Detect which cell encompasses the target text, then output its (X, Y) center coordinate. 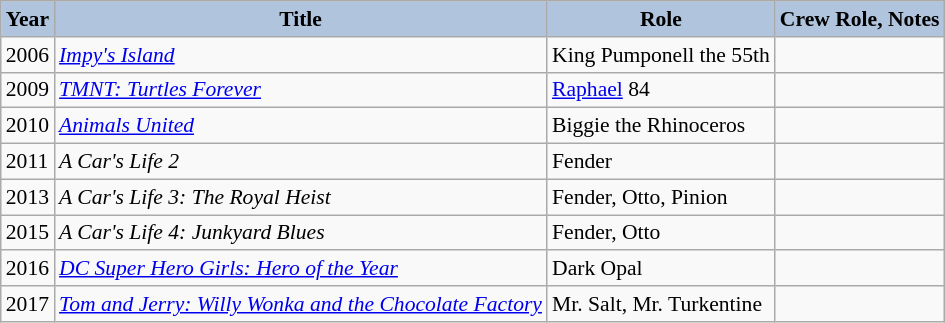
2009 (28, 90)
2010 (28, 126)
2015 (28, 233)
A Car's Life 3: The Royal Heist (300, 197)
Biggie the Rhinoceros (661, 126)
Role (661, 19)
TMNT: Turtles Forever (300, 90)
Raphael 84 (661, 90)
Tom and Jerry: Willy Wonka and the Chocolate Factory (300, 304)
Mr. Salt, Mr. Turkentine (661, 304)
2016 (28, 269)
Animals United (300, 126)
Fender (661, 162)
A Car's Life 4: Junkyard Blues (300, 233)
2006 (28, 55)
2011 (28, 162)
Fender, Otto (661, 233)
King Pumponell the 55th (661, 55)
Year (28, 19)
Impy's Island (300, 55)
Title (300, 19)
2013 (28, 197)
2017 (28, 304)
Crew Role, Notes (860, 19)
A Car's Life 2 (300, 162)
Fender, Otto, Pinion (661, 197)
DC Super Hero Girls: Hero of the Year (300, 269)
Dark Opal (661, 269)
